Return the (x, y) coordinate for the center point of the cell that contains the specified text.  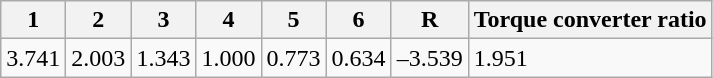
6 (358, 20)
5 (294, 20)
2 (98, 20)
1 (34, 20)
3 (164, 20)
3.741 (34, 58)
–3.539 (430, 58)
Torque converter ratio (590, 20)
R (430, 20)
0.634 (358, 58)
1.000 (228, 58)
4 (228, 20)
0.773 (294, 58)
1.343 (164, 58)
2.003 (98, 58)
1.951 (590, 58)
